Pinpoint the cell where the given text exists, returning its (X, Y) midpoint coordinate. 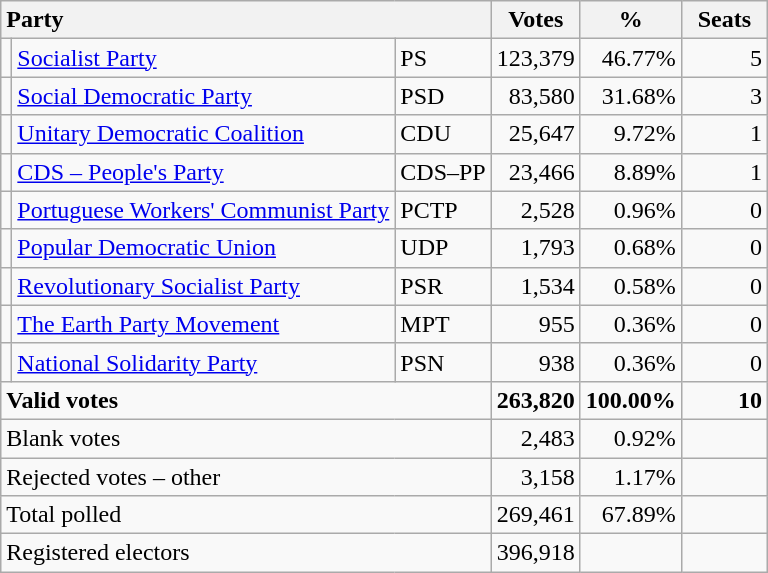
Votes (536, 20)
Seats (724, 20)
Registered electors (246, 553)
0.96% (630, 210)
23,466 (536, 172)
83,580 (536, 96)
Social Democratic Party (204, 96)
Revolutionary Socialist Party (204, 286)
955 (536, 324)
PCTP (443, 210)
1,793 (536, 248)
46.77% (630, 58)
9.72% (630, 134)
The Earth Party Movement (204, 324)
% (630, 20)
CDS–PP (443, 172)
Unitary Democratic Coalition (204, 134)
8.89% (630, 172)
1.17% (630, 477)
263,820 (536, 400)
10 (724, 400)
Valid votes (246, 400)
Total polled (246, 515)
Rejected votes – other (246, 477)
2,528 (536, 210)
Blank votes (246, 438)
Party (246, 20)
25,647 (536, 134)
123,379 (536, 58)
CDS – People's Party (204, 172)
CDU (443, 134)
Socialist Party (204, 58)
5 (724, 58)
Portuguese Workers' Communist Party (204, 210)
3,158 (536, 477)
PSN (443, 362)
National Solidarity Party (204, 362)
Popular Democratic Union (204, 248)
PS (443, 58)
67.89% (630, 515)
269,461 (536, 515)
1,534 (536, 286)
396,918 (536, 553)
2,483 (536, 438)
UDP (443, 248)
31.68% (630, 96)
0.68% (630, 248)
3 (724, 96)
PSD (443, 96)
PSR (443, 286)
938 (536, 362)
0.92% (630, 438)
MPT (443, 324)
0.58% (630, 286)
100.00% (630, 400)
